Detect which cell encompasses the target text, then output its (X, Y) center coordinate. 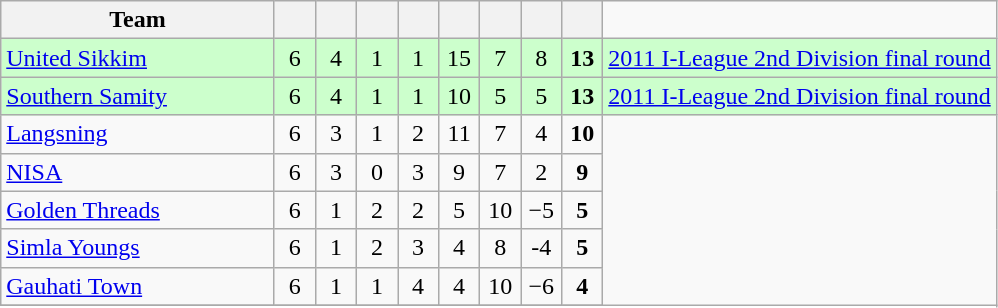
15 (460, 58)
11 (460, 134)
-4 (542, 248)
0 (376, 172)
Team (138, 20)
Southern Samity (138, 96)
Gauhati Town (138, 286)
−5 (542, 210)
−6 (542, 286)
Golden Threads (138, 210)
Simla Youngs (138, 248)
NISA (138, 172)
Langsning (138, 134)
United Sikkim (138, 58)
